For the text-containing cell, return its midpoint in (x, y) coordinate format. 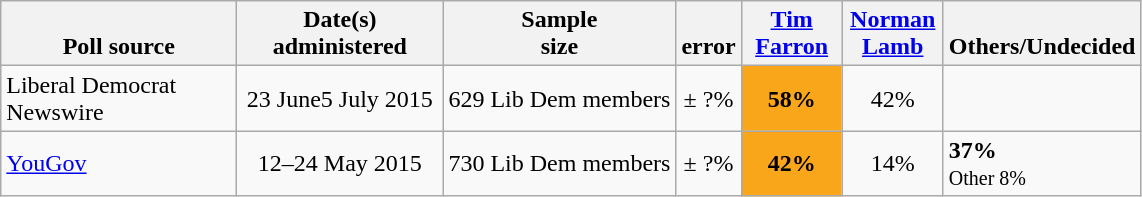
58% (792, 98)
12–24 May 2015 (340, 164)
error (708, 34)
629 Lib Dem members (560, 98)
Tim Farron (792, 34)
Samplesize (560, 34)
23 June5 July 2015 (340, 98)
Date(s)administered (340, 34)
Norman Lamb (892, 34)
Poll source (119, 34)
YouGov (119, 164)
730 Lib Dem members (560, 164)
14% (892, 164)
Others/Undecided (1042, 34)
Liberal Democrat Newswire (119, 98)
37%Other 8% (1042, 164)
